Determine the [X, Y] coordinate at the center of the cell enclosing the given text.  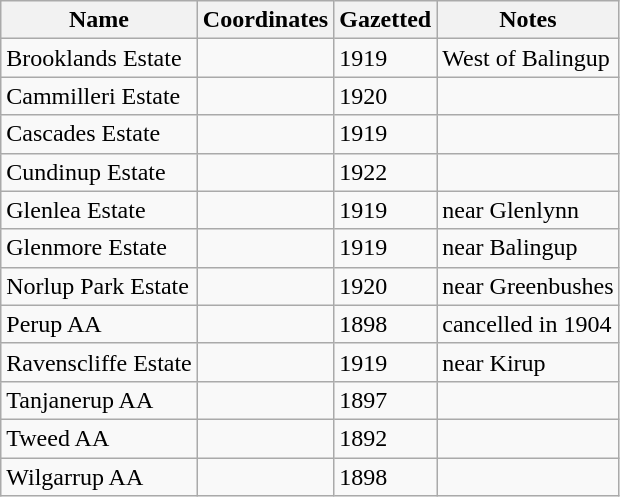
1892 [386, 438]
Ravenscliffe Estate [100, 362]
Glenmore Estate [100, 248]
Glenlea Estate [100, 210]
near Balingup [528, 248]
Tanjanerup AA [100, 400]
Coordinates [265, 20]
Notes [528, 20]
Cundinup Estate [100, 172]
Cascades Estate [100, 134]
Norlup Park Estate [100, 286]
Brooklands Estate [100, 58]
West of Balingup [528, 58]
1922 [386, 172]
cancelled in 1904 [528, 324]
Tweed AA [100, 438]
near Kirup [528, 362]
1897 [386, 400]
Gazetted [386, 20]
Wilgarrup AA [100, 477]
Cammilleri Estate [100, 96]
near Glenlynn [528, 210]
near Greenbushes [528, 286]
Name [100, 20]
Perup AA [100, 324]
